From the cell containing the given text, extract its center point as [x, y] coordinate. 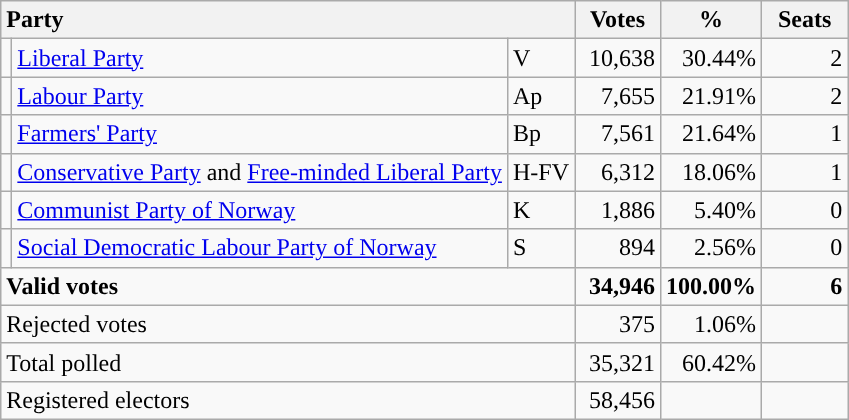
6 [805, 286]
Valid votes [288, 286]
2.56% [712, 248]
18.06% [712, 172]
K [540, 210]
Communist Party of Norway [260, 210]
Rejected votes [288, 324]
1,886 [617, 210]
Farmers' Party [260, 134]
100.00% [712, 286]
H-FV [540, 172]
Ap [540, 96]
Party [288, 20]
5.40% [712, 210]
58,456 [617, 400]
21.91% [712, 96]
60.42% [712, 362]
Total polled [288, 362]
375 [617, 324]
Liberal Party [260, 58]
34,946 [617, 286]
Conservative Party and Free-minded Liberal Party [260, 172]
30.44% [712, 58]
Seats [805, 20]
35,321 [617, 362]
1.06% [712, 324]
V [540, 58]
Bp [540, 134]
10,638 [617, 58]
% [712, 20]
Labour Party [260, 96]
Votes [617, 20]
21.64% [712, 134]
894 [617, 248]
6,312 [617, 172]
7,655 [617, 96]
Social Democratic Labour Party of Norway [260, 248]
Registered electors [288, 400]
S [540, 248]
7,561 [617, 134]
